Scan for the cell matching the given text and deliver its (x, y) coordinate at center. 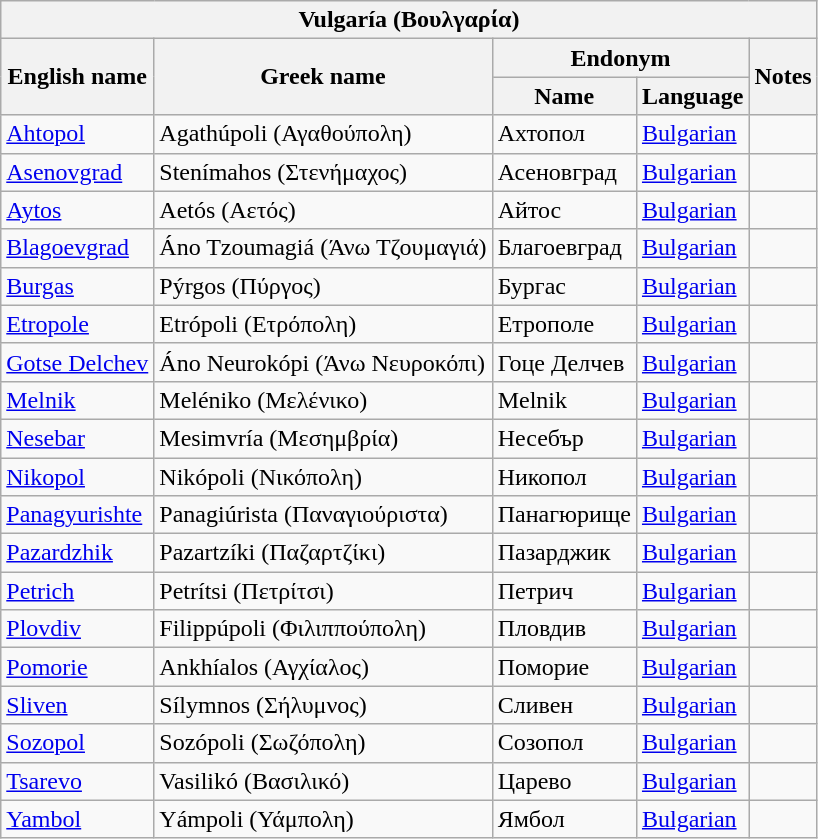
Plovdiv (78, 629)
Pomorie (78, 667)
Pazardzhik (78, 553)
Notes (783, 77)
Поморие (564, 667)
Ahtopol (78, 134)
Пловдив (564, 629)
Gotse Delchev (78, 362)
Pazartzíki (Παζαρτζίκι) (323, 553)
Petrich (78, 591)
Asenovgrad (78, 172)
Айтос (564, 210)
Name (564, 96)
Panagyurishte (78, 515)
Blagoevgrad (78, 248)
Stenímahos (Στενήμαχος) (323, 172)
Асеновград (564, 172)
Sílymnos (Σήλυμνος) (323, 705)
Etropole (78, 324)
Ахтопол (564, 134)
Несебър (564, 438)
Tsarevo (78, 781)
Панагюрище (564, 515)
Áno Tzoumagiá (Άνω Τζουμαγιά) (323, 248)
Sozopol (78, 743)
Созопол (564, 743)
Meléniko (Μελένικο) (323, 400)
Pýrgos (Πύργος) (323, 286)
Agathúpoli (Αγαθούπολη) (323, 134)
Ямбол (564, 819)
Vulgaría (Βουλγαρία) (409, 20)
Vasilikó (Βασιλικό) (323, 781)
Сливен (564, 705)
Благоевград (564, 248)
Mesimvría (Μεσημβρία) (323, 438)
Петрич (564, 591)
Царево (564, 781)
Nikópoli (Νικόπολη) (323, 477)
Ankhíalos (Αγχίαλος) (323, 667)
Nesebar (78, 438)
Aetós (Αετός) (323, 210)
Бургас (564, 286)
Filippúpoli (Φιλιππούπολη) (323, 629)
Sliven (78, 705)
Yámpoli (Υάμπολη) (323, 819)
Endonym (620, 58)
Sozópoli (Σωζόπολη) (323, 743)
Áno Neurokópi (Άνω Νευροκόπι) (323, 362)
Petrítsi (Πετρίτσι) (323, 591)
Etrópoli (Ετρόπολη) (323, 324)
English name (78, 77)
Пазарджик (564, 553)
Никопол (564, 477)
Language (692, 96)
Етрополе (564, 324)
Burgas (78, 286)
Yambol (78, 819)
Greek name (323, 77)
Aytos (78, 210)
Гоце Делчев (564, 362)
Panagiúrista (Παναγιούριστα) (323, 515)
Nikopol (78, 477)
